Identify which cell holds the provided text, then report its [x, y] central coordinate. 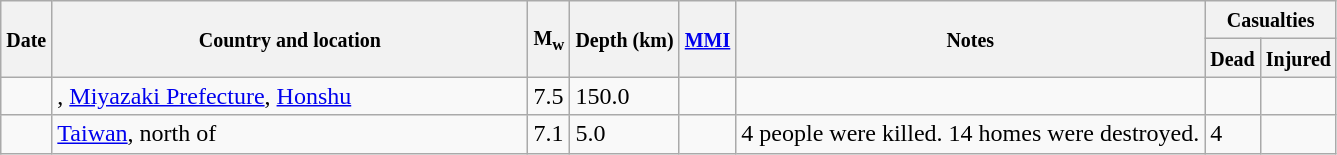
Depth (km) [624, 39]
Dead [1233, 58]
Casualties [1271, 20]
MMI [708, 39]
5.0 [624, 134]
Country and location [290, 39]
4 [1233, 134]
, Miyazaki Prefecture, Honshu [290, 96]
150.0 [624, 96]
Date [26, 39]
Taiwan, north of [290, 134]
4 people were killed. 14 homes were destroyed. [970, 134]
Injured [1298, 58]
Notes [970, 39]
7.1 [549, 134]
7.5 [549, 96]
Mw [549, 39]
